From the cell containing the given text, extract its center point as [X, Y] coordinate. 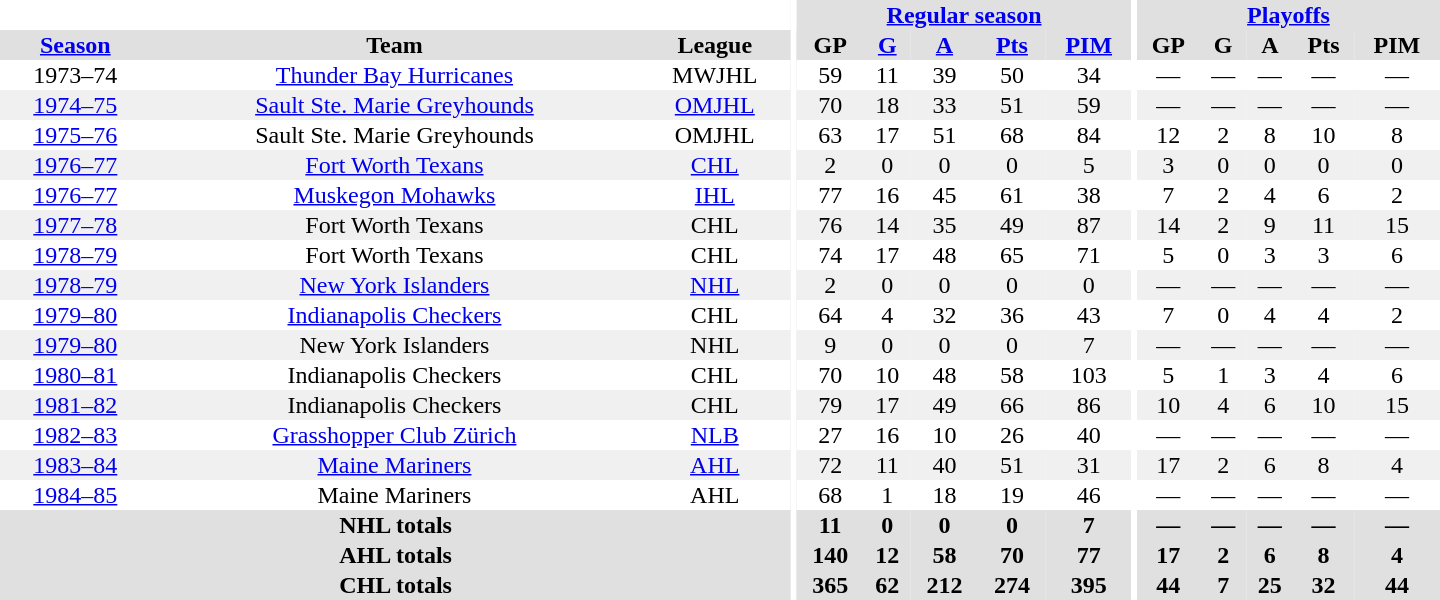
IHL [714, 195]
72 [830, 465]
26 [1012, 435]
Season [76, 45]
365 [830, 585]
84 [1089, 135]
76 [830, 225]
31 [1089, 465]
AHL totals [396, 555]
1981–82 [76, 405]
43 [1089, 315]
140 [830, 555]
35 [945, 225]
63 [830, 135]
NHL totals [396, 525]
50 [1012, 75]
NLB [714, 435]
27 [830, 435]
1977–78 [76, 225]
1982–83 [76, 435]
45 [945, 195]
65 [1012, 255]
Thunder Bay Hurricanes [395, 75]
395 [1089, 585]
1984–85 [76, 495]
74 [830, 255]
League [714, 45]
Regular season [964, 15]
19 [1012, 495]
1980–81 [76, 375]
Grasshopper Club Zürich [395, 435]
61 [1012, 195]
34 [1089, 75]
25 [1270, 585]
1975–76 [76, 135]
274 [1012, 585]
62 [888, 585]
87 [1089, 225]
Team [395, 45]
38 [1089, 195]
66 [1012, 405]
103 [1089, 375]
Muskegon Mohawks [395, 195]
1974–75 [76, 105]
36 [1012, 315]
39 [945, 75]
1973–74 [76, 75]
MWJHL [714, 75]
212 [945, 585]
1983–84 [76, 465]
79 [830, 405]
33 [945, 105]
46 [1089, 495]
71 [1089, 255]
64 [830, 315]
CHL totals [396, 585]
Playoffs [1288, 15]
86 [1089, 405]
